Provide the [x, y] coordinate of the cell's center where the given text is located.  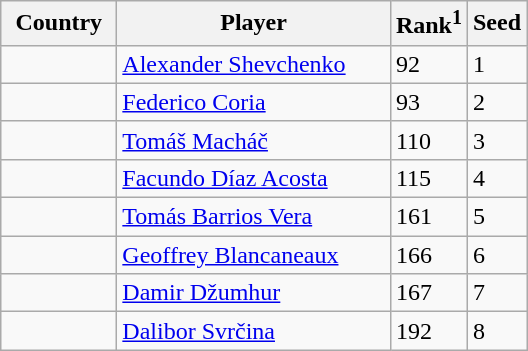
8 [496, 331]
167 [428, 293]
161 [428, 217]
93 [428, 102]
1 [496, 64]
Player [254, 24]
Dalibor Svrčina [254, 331]
Alexander Shevchenko [254, 64]
Rank1 [428, 24]
Facundo Díaz Acosta [254, 178]
5 [496, 217]
92 [428, 64]
Geoffrey Blancaneaux [254, 255]
166 [428, 255]
110 [428, 140]
3 [496, 140]
2 [496, 102]
Damir Džumhur [254, 293]
Federico Coria [254, 102]
115 [428, 178]
Tomáš Macháč [254, 140]
Seed [496, 24]
192 [428, 331]
7 [496, 293]
4 [496, 178]
6 [496, 255]
Country [59, 24]
Tomás Barrios Vera [254, 217]
